Detect which cell encompasses the target text, then output its [x, y] center coordinate. 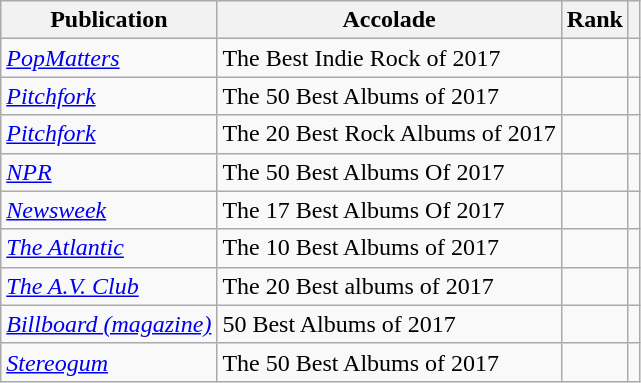
PopMatters [109, 58]
The A.V. Club [109, 286]
The 20 Best albums of 2017 [389, 286]
Stereogum [109, 362]
50 Best Albums of 2017 [389, 324]
The 20 Best Rock Albums of 2017 [389, 134]
Accolade [389, 20]
Newsweek [109, 210]
The Best Indie Rock of 2017 [389, 58]
The 10 Best Albums of 2017 [389, 248]
Rank [594, 20]
NPR [109, 172]
The Atlantic [109, 248]
Publication [109, 20]
The 17 Best Albums Of 2017 [389, 210]
The 50 Best Albums Of 2017 [389, 172]
Billboard (magazine) [109, 324]
